Search for the cell housing the specified text and yield its (X, Y) center coordinate. 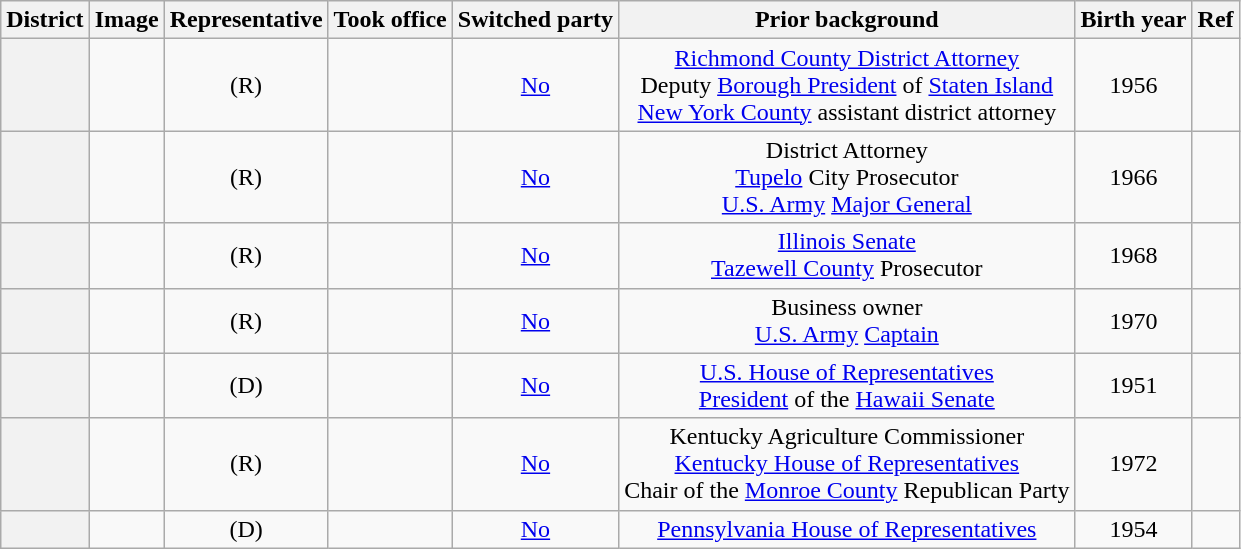
District AttorneyTupelo City ProsecutorU.S. Army Major General (847, 177)
Took office (390, 20)
District (45, 20)
Switched party (535, 20)
1972 (1134, 464)
Prior background (847, 20)
Pennsylvania House of Representatives (847, 529)
1966 (1134, 177)
U.S. House of RepresentativesPresident of the Hawaii Senate (847, 386)
Kentucky Agriculture CommissionerKentucky House of RepresentativesChair of the Monroe County Republican Party (847, 464)
Business ownerU.S. Army Captain (847, 320)
1951 (1134, 386)
Richmond County District AttorneyDeputy Borough President of Staten IslandNew York County assistant district attorney (847, 85)
1970 (1134, 320)
Ref (1216, 20)
Illinois SenateTazewell County Prosecutor (847, 256)
Birth year (1134, 20)
1968 (1134, 256)
Image (126, 20)
1956 (1134, 85)
1954 (1134, 529)
Representative (246, 20)
